Scan for the cell matching the given text and deliver its [x, y] coordinate at center. 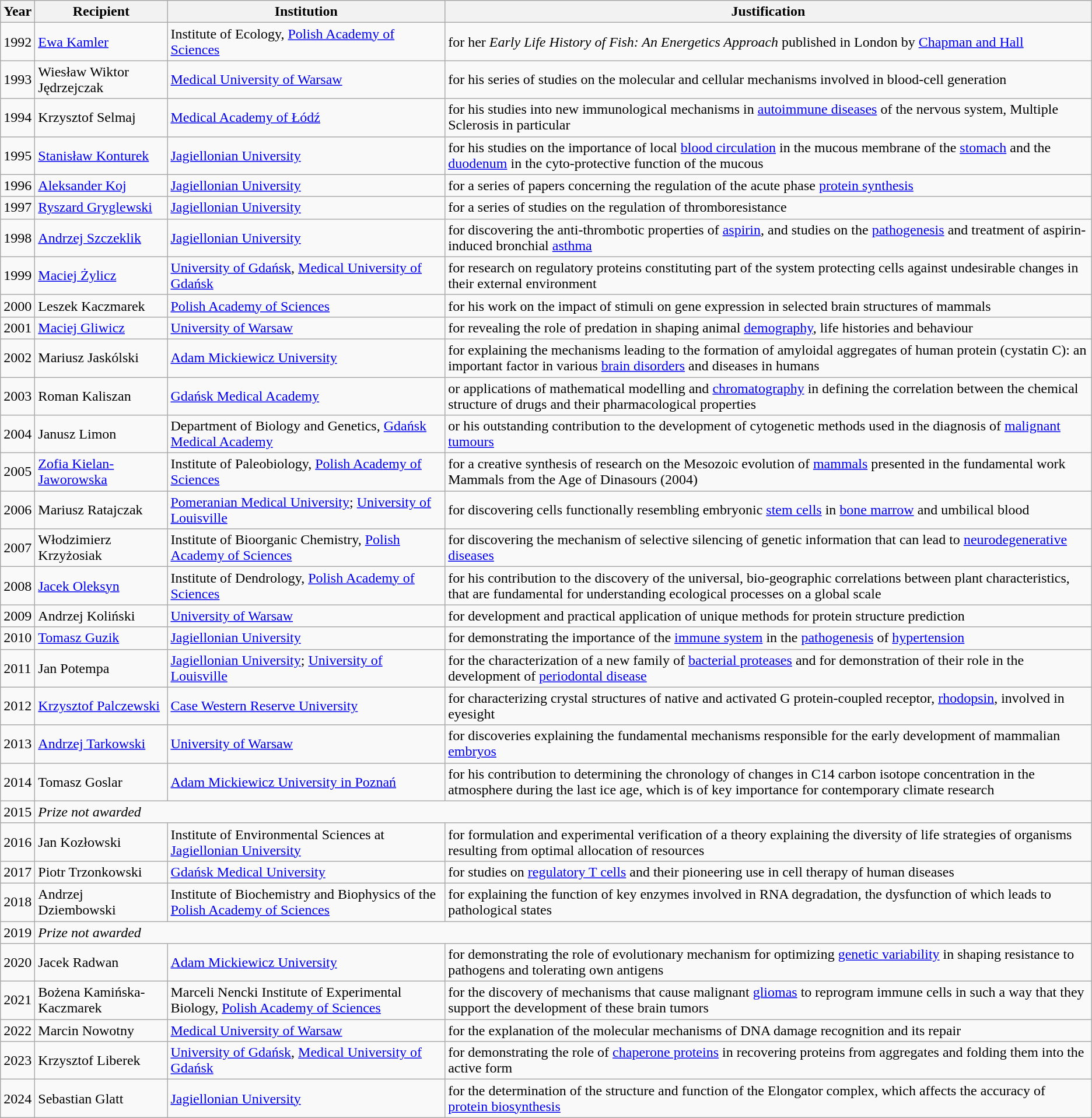
2014 [17, 781]
2018 [17, 902]
Mariusz Ratajczak [101, 510]
Mariusz Jaskólski [101, 358]
Institute of Environmental Sciences at Jagiellonian University [306, 842]
Marcin Nowotny [101, 1031]
2020 [17, 962]
Janusz Limon [101, 434]
Aleksander Koj [101, 185]
Jan Potempa [101, 668]
Year [17, 12]
Institute of Ecology, Polish Academy of Sciences [306, 42]
for revealing the role of predation in shaping animal demography, life histories and behaviour [769, 328]
for characterizing crystal structures of native and activated G protein-coupled receptor, rhodopsin, involved in eyesight [769, 706]
Tomasz Goslar [101, 781]
2004 [17, 434]
for research on regulatory proteins constituting part of the system protecting cells against undesirable changes in their external environment [769, 275]
1994 [17, 118]
Institute of Bioorganic Chemistry, Polish Academy of Sciences [306, 548]
Jan Kozłowski [101, 842]
Krzysztof Liberek [101, 1060]
Andrzej Koliński [101, 616]
2000 [17, 306]
Justification [769, 12]
Roman Kaliszan [101, 395]
for discoveries explaining the fundamental mechanisms responsible for the early development of mammalian embryos [769, 744]
2024 [17, 1099]
Case Western Reserve University [306, 706]
Krzysztof Selmaj [101, 118]
Recipient [101, 12]
for a creative synthesis of research on the Mesozoic evolution of mammals presented in the fundamental work Mammals from the Age of Dinasours (2004) [769, 472]
2009 [17, 616]
2011 [17, 668]
for the explanation of the molecular mechanisms of DNA damage recognition and its repair [769, 1031]
2015 [17, 812]
Tomasz Guzik [101, 638]
1993 [17, 79]
for a series of studies on the regulation of thromboresistance [769, 208]
Włodzimierz Krzyżosiak [101, 548]
Andrzej Tarkowski [101, 744]
2023 [17, 1060]
Gdańsk Medical Academy [306, 395]
for his studies into new immunological mechanisms in autoimmune diseases of the nervous system, Multiple Sclerosis in particular [769, 118]
Maciej Żylicz [101, 275]
Institution [306, 12]
1995 [17, 155]
for his work on the impact of stimuli on gene expression in selected brain structures of mammals [769, 306]
for demonstrating the importance of the immune system in the pathogenesis of hypertension [769, 638]
2002 [17, 358]
2005 [17, 472]
for the characterization of a new family of bacterial proteases and for demonstration of their role in the development of periodontal disease [769, 668]
2013 [17, 744]
for discovering cells functionally resembling embryonic stem cells in bone marrow and umbilical blood [769, 510]
for studies on regulatory T cells and their pioneering use in cell therapy of human diseases [769, 872]
for discovering the anti-thrombotic properties of aspirin, and studies on the pathogenesis and treatment of aspirin-induced bronchial asthma [769, 238]
Wiesław Wiktor Jędrzejczak [101, 79]
Ryszard Gryglewski [101, 208]
1996 [17, 185]
2006 [17, 510]
for discovering the mechanism of selective silencing of genetic information that can lead to neurodegenerative diseases [769, 548]
2003 [17, 395]
Ewa Kamler [101, 42]
Andrzej Szczeklik [101, 238]
Leszek Kaczmarek [101, 306]
2021 [17, 1001]
Department of Biology and Genetics, Gdańsk Medical Academy [306, 434]
for demonstrating the role of chaperone proteins in recovering proteins from aggregates and folding them into the active form [769, 1060]
for a series of papers concerning the regulation of the acute phase protein synthesis [769, 185]
2007 [17, 548]
Marceli Nencki Institute of Experimental Biology, Polish Academy of Sciences [306, 1001]
Sebastian Glatt [101, 1099]
Jacek Oleksyn [101, 586]
Medical Academy of Łódź [306, 118]
Institute of Paleobiology, Polish Academy of Sciences [306, 472]
Gdańsk Medical University [306, 872]
Stanisław Konturek [101, 155]
1998 [17, 238]
2001 [17, 328]
Bożena Kamińska-Kaczmarek [101, 1001]
Pomeranian Medical University; University of Louisville [306, 510]
2017 [17, 872]
or his outstanding contribution to the development of cytogenetic methods used in the diagnosis of malignant tumours [769, 434]
2016 [17, 842]
Polish Academy of Sciences [306, 306]
1997 [17, 208]
Piotr Trzonkowski [101, 872]
2019 [17, 933]
Adam Mickiewicz University in Poznań [306, 781]
Andrzej Dziembowski [101, 902]
for her Early Life History of Fish: An Energetics Approach published in London by Chapman and Hall [769, 42]
for the determination of the structure and function of the Elongator complex, which affects the accuracy of protein biosynthesis [769, 1099]
Institute of Biochemistry and Biophysics of the Polish Academy of Sciences [306, 902]
2010 [17, 638]
Jagiellonian University; University of Louisville [306, 668]
1999 [17, 275]
Krzysztof Palczewski [101, 706]
Zofia Kielan-Jaworowska [101, 472]
for explaining the function of key enzymes involved in RNA degradation, the dysfunction of which leads to pathological states [769, 902]
Institute of Dendrology, Polish Academy of Sciences [306, 586]
for his series of studies on the molecular and cellular mechanisms involved in blood-cell generation [769, 79]
2022 [17, 1031]
1992 [17, 42]
Jacek Radwan [101, 962]
2012 [17, 706]
Maciej Gliwicz [101, 328]
2008 [17, 586]
for development and practical application of unique methods for protein structure prediction [769, 616]
